Provide the (x, y) coordinate of the cell's center where the given text is located.  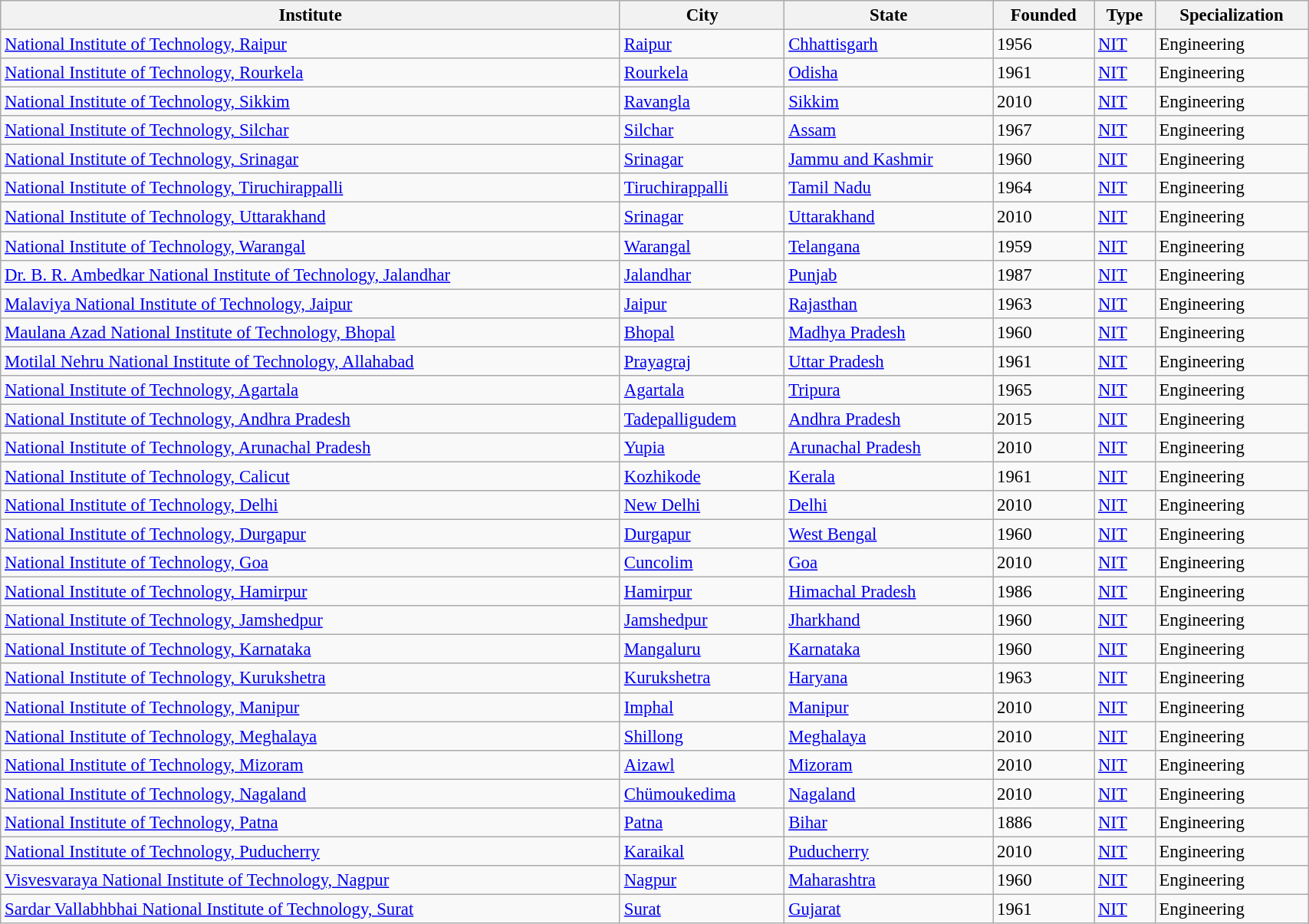
Agartala (702, 390)
Shillong (702, 736)
Warangal (702, 246)
1967 (1044, 130)
Visvesvaraya National Institute of Technology, Nagpur (311, 880)
Jaipur (702, 304)
Cuncolim (702, 563)
Jammu and Kashmir (889, 159)
Uttar Pradesh (889, 361)
Sikkim (889, 102)
Chhattisgarh (889, 44)
City (702, 15)
National Institute of Technology, Warangal (311, 246)
National Institute of Technology, Mizoram (311, 765)
Specialization (1232, 15)
National Institute of Technology, Goa (311, 563)
National Institute of Technology, Kurukshetra (311, 679)
Aizawl (702, 765)
Manipur (889, 707)
National Institute of Technology, Sikkim (311, 102)
Rourkela (702, 73)
National Institute of Technology, Manipur (311, 707)
Tiruchirappalli (702, 188)
1956 (1044, 44)
Punjab (889, 275)
National Institute of Technology, Tiruchirappalli (311, 188)
1986 (1044, 592)
Dr. B. R. Ambedkar National Institute of Technology, Jalandhar (311, 275)
Puducherry (889, 851)
National Institute of Technology, Uttarakhand (311, 217)
1965 (1044, 390)
National Institute of Technology, Karnataka (311, 649)
National Institute of Technology, Srinagar (311, 159)
National Institute of Technology, Andhra Pradesh (311, 419)
Surat (702, 909)
Tamil Nadu (889, 188)
Sardar Vallabhbhai National Institute of Technology, Surat (311, 909)
Nagaland (889, 794)
Madhya Pradesh (889, 332)
Arunachal Pradesh (889, 448)
National Institute of Technology, Nagaland (311, 794)
Hamirpur (702, 592)
Haryana (889, 679)
Odisha (889, 73)
Mangaluru (702, 649)
Meghalaya (889, 736)
1964 (1044, 188)
National Institute of Technology, Puducherry (311, 851)
National Institute of Technology, Hamirpur (311, 592)
Silchar (702, 130)
Raipur (702, 44)
Jharkhand (889, 620)
Mizoram (889, 765)
State (889, 15)
Kurukshetra (702, 679)
Prayagraj (702, 361)
Jamshedpur (702, 620)
Kerala (889, 476)
Karnataka (889, 649)
Rajasthan (889, 304)
Maulana Azad National Institute of Technology, Bhopal (311, 332)
National Institute of Technology, Delhi (311, 505)
Gujarat (889, 909)
1959 (1044, 246)
1987 (1044, 275)
National Institute of Technology, Meghalaya (311, 736)
Institute (311, 15)
Maharashtra (889, 880)
Ravangla (702, 102)
Delhi (889, 505)
Tadepalligudem (702, 419)
New Delhi (702, 505)
National Institute of Technology, Jamshedpur (311, 620)
1886 (1044, 823)
Patna (702, 823)
National Institute of Technology, Rourkela (311, 73)
Himachal Pradesh (889, 592)
Goa (889, 563)
Andhra Pradesh (889, 419)
Tripura (889, 390)
Telangana (889, 246)
National Institute of Technology, Raipur (311, 44)
Bihar (889, 823)
Malaviya National Institute of Technology, Jaipur (311, 304)
Type (1125, 15)
Durgapur (702, 534)
National Institute of Technology, Calicut (311, 476)
Uttarakhand (889, 217)
Imphal (702, 707)
Nagpur (702, 880)
West Bengal (889, 534)
Yupia (702, 448)
National Institute of Technology, Arunachal Pradesh (311, 448)
Kozhikode (702, 476)
National Institute of Technology, Agartala (311, 390)
National Institute of Technology, Patna (311, 823)
National Institute of Technology, Durgapur (311, 534)
National Institute of Technology, Silchar (311, 130)
2015 (1044, 419)
Motilal Nehru National Institute of Technology, Allahabad (311, 361)
Karaikal (702, 851)
Assam (889, 130)
Bhopal (702, 332)
Founded (1044, 15)
Jalandhar (702, 275)
Chümoukedima (702, 794)
